Identify which cell holds the provided text, then report its (x, y) central coordinate. 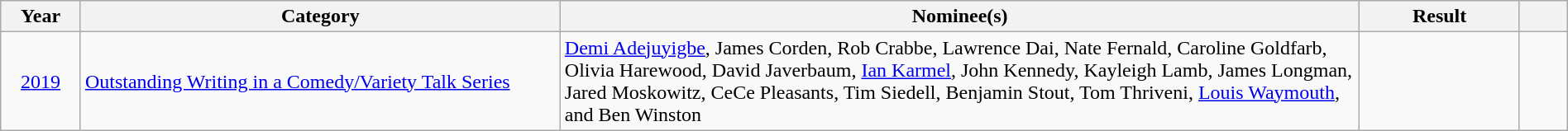
Result (1439, 16)
Outstanding Writing in a Comedy/Variety Talk Series (320, 81)
Category (320, 16)
Year (41, 16)
2019 (41, 81)
Nominee(s) (959, 16)
